For the text-containing cell, return its midpoint in (x, y) coordinate format. 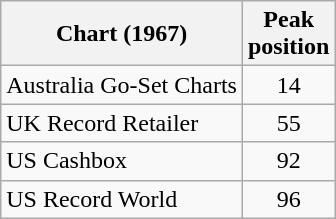
UK Record Retailer (122, 123)
US Record World (122, 199)
Peakposition (288, 34)
55 (288, 123)
96 (288, 199)
Australia Go-Set Charts (122, 85)
92 (288, 161)
14 (288, 85)
Chart (1967) (122, 34)
US Cashbox (122, 161)
